Capture the cell that displays the provided text and extract its [x, y] central coordinate. 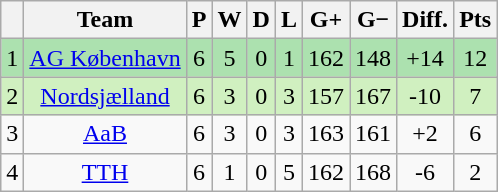
Team [105, 20]
TTH [105, 172]
Pts [476, 20]
161 [374, 134]
4 [12, 172]
7 [476, 96]
Diff. [426, 20]
W [230, 20]
AaB [105, 134]
168 [374, 172]
148 [374, 58]
-10 [426, 96]
P [199, 20]
Nordsjælland [105, 96]
AG København [105, 58]
+14 [426, 58]
+2 [426, 134]
157 [326, 96]
163 [326, 134]
G− [374, 20]
12 [476, 58]
-6 [426, 172]
L [288, 20]
D [261, 20]
G+ [326, 20]
167 [374, 96]
